Locate the cell with the specified text and output its [x, y] center coordinate. 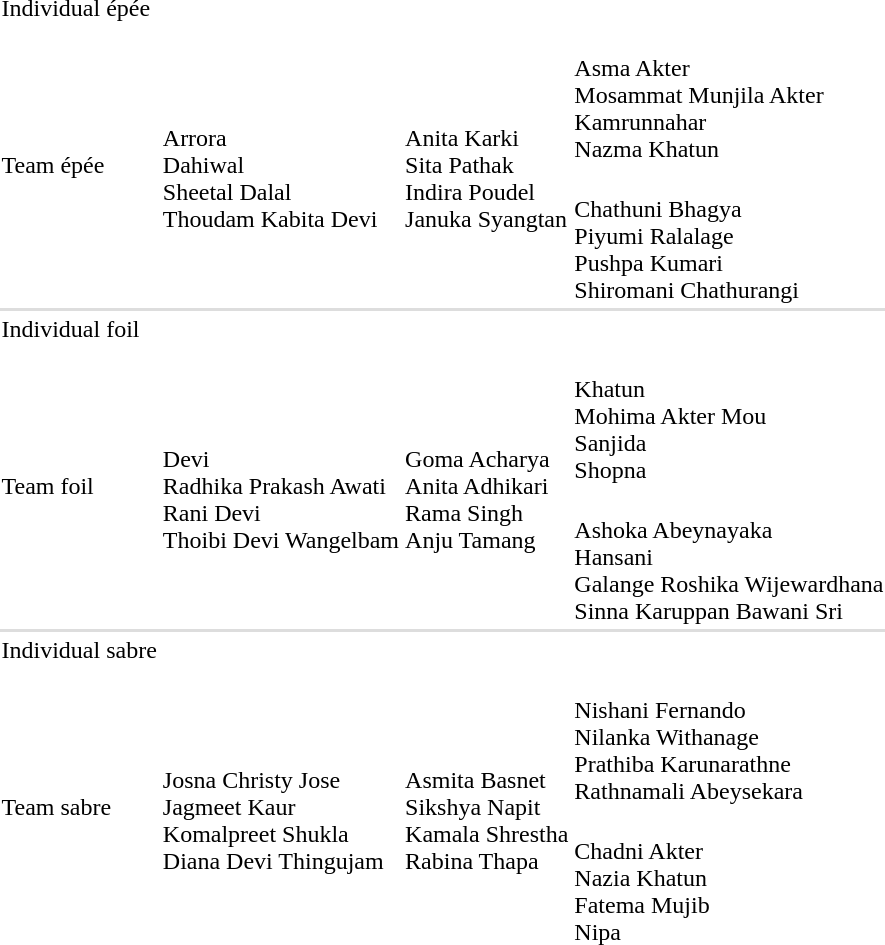
Goma AcharyaAnita AdhikariRama SinghAnju Tamang [487, 486]
Nishani FernandoNilanka WithanagePrathiba KarunarathneRathnamali Abeysekara [729, 737]
Team foil [79, 486]
DeviRadhika Prakash AwatiRani DeviThoibi Devi Wangelbam [280, 486]
Individual sabre [79, 650]
Anita KarkiSita PathakIndira PoudelJanuka Syangtan [487, 166]
ArroraDahiwalSheetal DalalThoudam Kabita Devi [280, 166]
Asma AkterMosammat Munjila AkterKamrunnaharNazma Khatun [729, 95]
Chathuni BhagyaPiyumi RalalagePushpa KumariShiromani Chathurangi [729, 236]
Team épée [79, 166]
Ashoka AbeynayakaHansaniGalange Roshika WijewardhanaSinna Karuppan Bawani Sri [729, 557]
Individual foil [79, 329]
KhatunMohima Akter MouSanjidaShopna [729, 416]
